Pinpoint the cell where the given text exists, returning its (X, Y) midpoint coordinate. 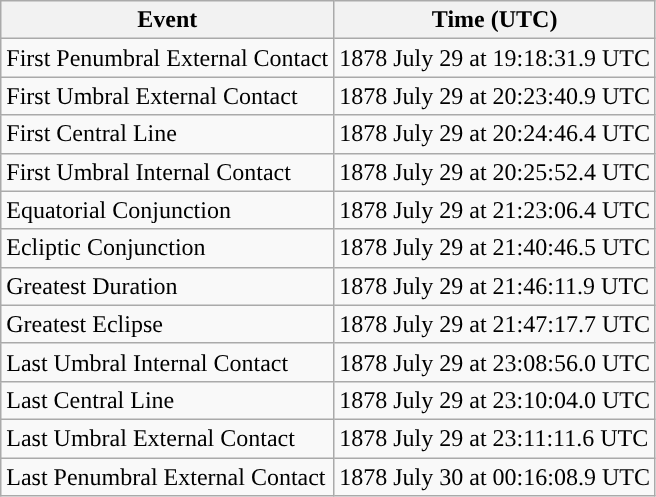
1878 July 30 at 00:16:08.9 UTC (495, 477)
1878 July 29 at 23:08:56.0 UTC (495, 362)
Greatest Duration (168, 286)
Time (UTC) (495, 20)
Last Umbral Internal Contact (168, 362)
1878 July 29 at 21:47:17.7 UTC (495, 324)
1878 July 29 at 21:23:06.4 UTC (495, 210)
1878 July 29 at 23:11:11.6 UTC (495, 438)
1878 July 29 at 21:40:46.5 UTC (495, 248)
1878 July 29 at 19:18:31.9 UTC (495, 58)
Last Umbral External Contact (168, 438)
Ecliptic Conjunction (168, 248)
Equatorial Conjunction (168, 210)
Event (168, 20)
1878 July 29 at 20:24:46.4 UTC (495, 134)
1878 July 29 at 20:25:52.4 UTC (495, 172)
Last Central Line (168, 400)
1878 July 29 at 21:46:11.9 UTC (495, 286)
First Umbral Internal Contact (168, 172)
First Central Line (168, 134)
First Penumbral External Contact (168, 58)
First Umbral External Contact (168, 96)
1878 July 29 at 23:10:04.0 UTC (495, 400)
1878 July 29 at 20:23:40.9 UTC (495, 96)
Greatest Eclipse (168, 324)
Last Penumbral External Contact (168, 477)
